Return the [x, y] coordinate for the center point of the cell that contains the specified text.  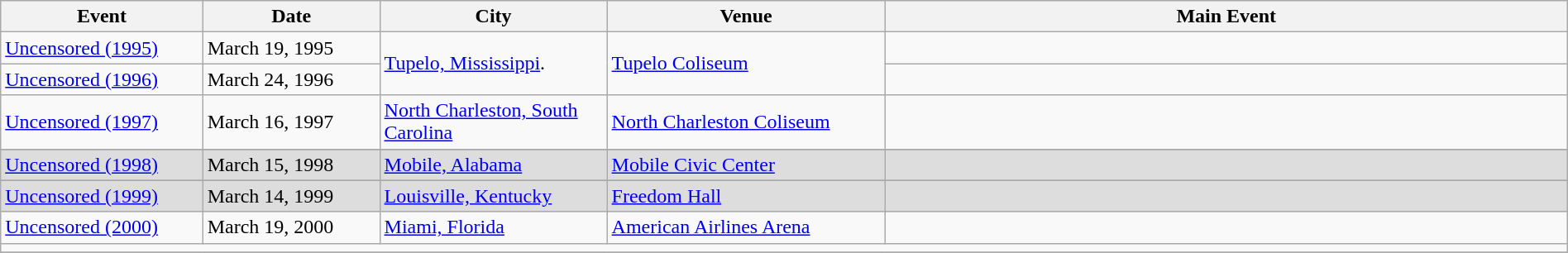
Uncensored (1999) [102, 196]
North Charleston Coliseum [746, 122]
Venue [746, 17]
March 19, 1995 [291, 48]
Date [291, 17]
Tupelo, Mississippi. [493, 64]
Miami, Florida [493, 227]
Uncensored (1996) [102, 79]
Uncensored (1998) [102, 165]
North Charleston, South Carolina [493, 122]
Tupelo Coliseum [746, 64]
Uncensored (1997) [102, 122]
Main Event [1226, 17]
Louisville, Kentucky [493, 196]
March 24, 1996 [291, 79]
Mobile, Alabama [493, 165]
Uncensored (1995) [102, 48]
Event [102, 17]
March 19, 2000 [291, 227]
March 16, 1997 [291, 122]
March 15, 1998 [291, 165]
Mobile Civic Center [746, 165]
American Airlines Arena [746, 227]
Freedom Hall [746, 196]
Uncensored (2000) [102, 227]
March 14, 1999 [291, 196]
City [493, 17]
